Pinpoint the cell where the given text exists, returning its (X, Y) midpoint coordinate. 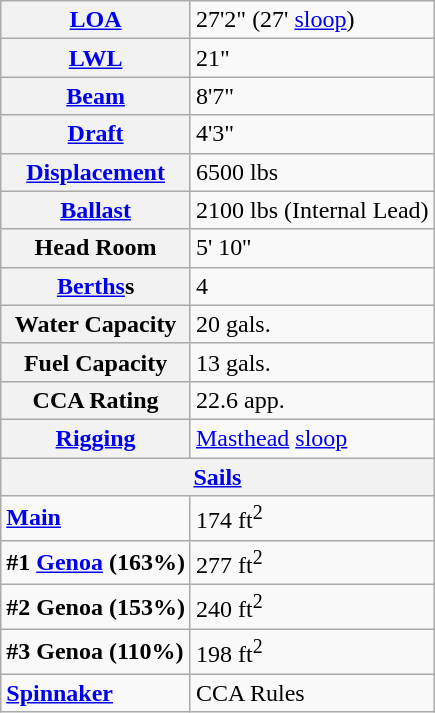
5' 10'' (312, 248)
Masthead sloop (312, 438)
174 ft2 (312, 518)
20 gals. (312, 324)
LOA (96, 20)
Rigging (96, 438)
Beam (96, 96)
Draft (96, 134)
27'2" (27' sloop) (312, 20)
Head Room (96, 248)
#3 Genoa (110%) (96, 652)
Berthss (96, 286)
240 ft2 (312, 608)
Fuel Capacity (96, 362)
277 ft2 (312, 562)
Spinnaker (96, 693)
Ballast (96, 210)
Sails (218, 477)
6500 lbs (312, 172)
198 ft2 (312, 652)
CCA Rating (96, 400)
Water Capacity (96, 324)
#2 Genoa (153%) (96, 608)
Displacement (96, 172)
4 (312, 286)
#1 Genoa (163%) (96, 562)
22.6 app. (312, 400)
21" (312, 58)
13 gals. (312, 362)
4'3" (312, 134)
8'7" (312, 96)
2100 lbs (Internal Lead) (312, 210)
CCA Rules (312, 693)
Main (96, 518)
LWL (96, 58)
